Provide the (X, Y) coordinate of the cell's center where the given text is located.  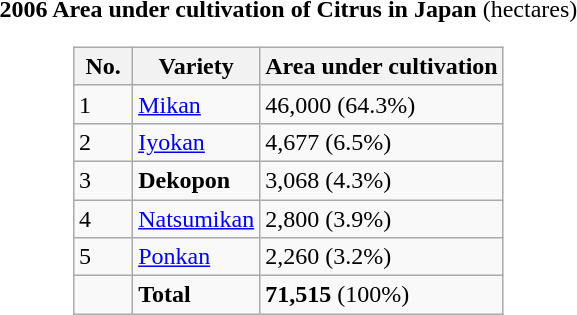
Natsumikan (196, 219)
4 (104, 219)
Total (196, 295)
2,260 (3.2%) (382, 257)
4,677 (6.5%) (382, 142)
5 (104, 257)
2 (104, 142)
Iyokan (196, 142)
Area under cultivation (382, 66)
No. (104, 66)
2,800 (3.9%) (382, 219)
3,068 (4.3%) (382, 180)
71,515 (100%) (382, 295)
1 (104, 104)
3 (104, 180)
Mikan (196, 104)
Variety (196, 66)
46,000 (64.3%) (382, 104)
Ponkan (196, 257)
Dekopon (196, 180)
